Locate the cell with the specified text and output its (x, y) center coordinate. 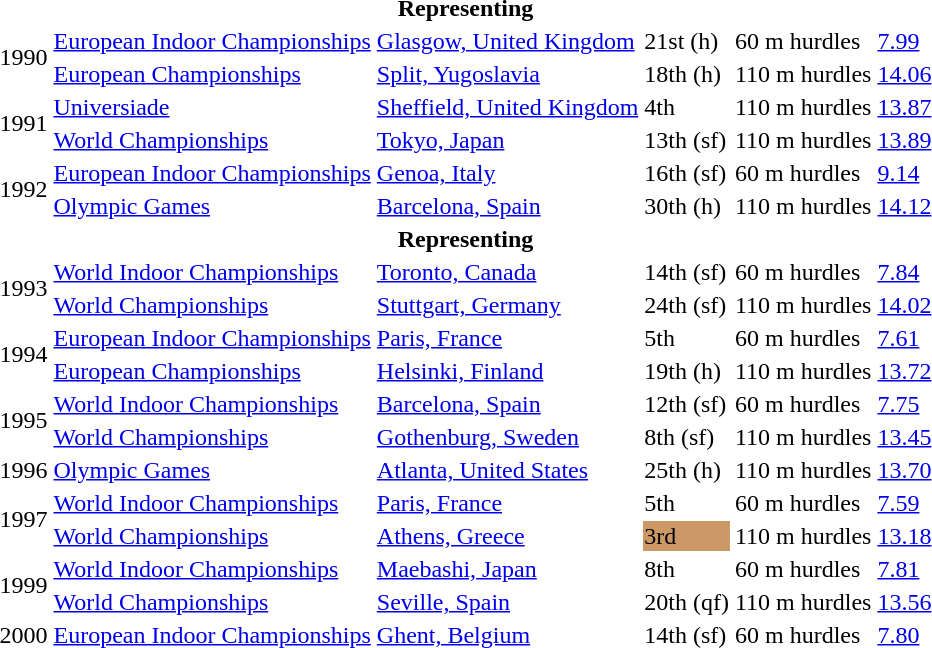
19th (h) (687, 371)
Stuttgart, Germany (508, 305)
Atlanta, United States (508, 470)
Maebashi, Japan (508, 569)
Tokyo, Japan (508, 140)
4th (687, 107)
Toronto, Canada (508, 272)
24th (sf) (687, 305)
Seville, Spain (508, 602)
12th (sf) (687, 404)
18th (h) (687, 74)
Split, Yugoslavia (508, 74)
21st (h) (687, 41)
30th (h) (687, 206)
Athens, Greece (508, 536)
3rd (687, 536)
Universiade (212, 107)
Glasgow, United Kingdom (508, 41)
Sheffield, United Kingdom (508, 107)
14th (sf) (687, 272)
13th (sf) (687, 140)
25th (h) (687, 470)
20th (qf) (687, 602)
8th (sf) (687, 437)
16th (sf) (687, 173)
Helsinki, Finland (508, 371)
8th (687, 569)
Genoa, Italy (508, 173)
Gothenburg, Sweden (508, 437)
